Output the (X, Y) coordinate of the center of the cell containing the given text.  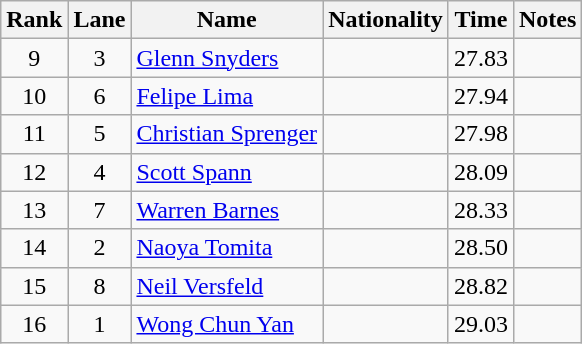
Nationality (386, 20)
8 (100, 286)
6 (100, 96)
28.09 (480, 172)
14 (34, 248)
29.03 (480, 324)
Naoya Tomita (227, 248)
Lane (100, 20)
16 (34, 324)
5 (100, 134)
Wong Chun Yan (227, 324)
Christian Sprenger (227, 134)
Time (480, 20)
4 (100, 172)
28.33 (480, 210)
28.50 (480, 248)
2 (100, 248)
10 (34, 96)
9 (34, 58)
Neil Versfeld (227, 286)
11 (34, 134)
Scott Spann (227, 172)
27.83 (480, 58)
Rank (34, 20)
15 (34, 286)
13 (34, 210)
3 (100, 58)
1 (100, 324)
27.94 (480, 96)
7 (100, 210)
27.98 (480, 134)
12 (34, 172)
Notes (547, 20)
Felipe Lima (227, 96)
Glenn Snyders (227, 58)
28.82 (480, 286)
Warren Barnes (227, 210)
Name (227, 20)
